Provide the (X, Y) coordinate of the cell's center where the given text is located.  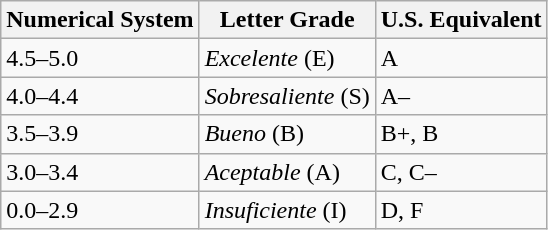
4.5–5.0 (100, 58)
Numerical System (100, 20)
A (461, 58)
Excelente (E) (287, 58)
3.5–3.9 (100, 134)
D, F (461, 210)
Aceptable (A) (287, 172)
Bueno (B) (287, 134)
0.0–2.9 (100, 210)
B+, B (461, 134)
Insuficiente (I) (287, 210)
U.S. Equivalent (461, 20)
C, C– (461, 172)
4.0–4.4 (100, 96)
A– (461, 96)
Letter Grade (287, 20)
3.0–3.4 (100, 172)
Sobresaliente (S) (287, 96)
